Detect which cell encompasses the target text, then output its [x, y] center coordinate. 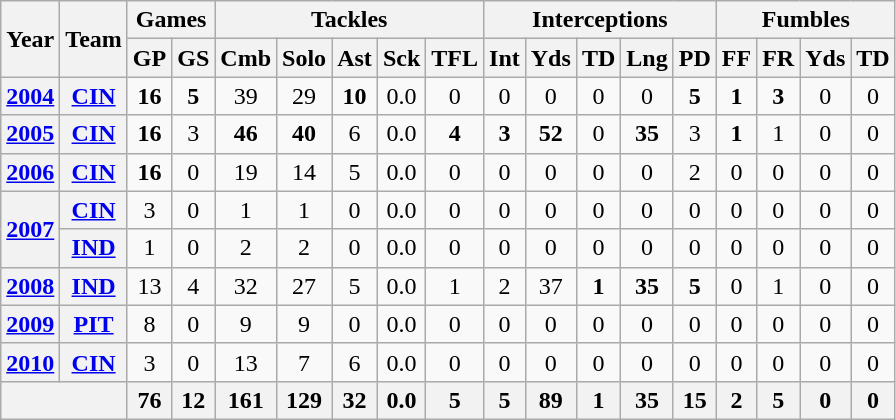
PIT [94, 324]
161 [246, 400]
40 [304, 134]
89 [550, 400]
Games [170, 20]
Interceptions [600, 20]
Lng [647, 58]
2010 [30, 362]
10 [355, 96]
2006 [30, 172]
76 [149, 400]
PD [694, 58]
27 [304, 286]
2005 [30, 134]
29 [304, 96]
15 [694, 400]
2009 [30, 324]
Sck [401, 58]
Tackles [350, 20]
52 [550, 134]
2007 [30, 229]
14 [304, 172]
37 [550, 286]
Ast [355, 58]
TFL [455, 58]
8 [149, 324]
2004 [30, 96]
12 [194, 400]
Fumbles [806, 20]
Team [94, 39]
GS [194, 58]
129 [304, 400]
46 [246, 134]
39 [246, 96]
19 [246, 172]
Year [30, 39]
GP [149, 58]
Solo [304, 58]
2008 [30, 286]
Cmb [246, 58]
Int [505, 58]
7 [304, 362]
FF [736, 58]
FR [778, 58]
